Locate the cell with the specified text and output its (X, Y) center coordinate. 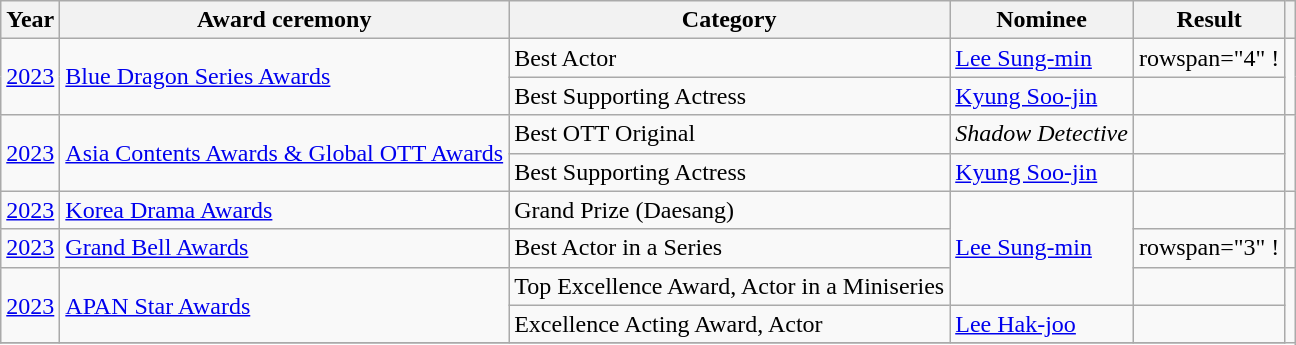
Blue Dragon Series Awards (284, 77)
Nominee (1042, 20)
Best Actor in a Series (730, 248)
Grand Bell Awards (284, 248)
Grand Prize (Daesang) (730, 210)
Asia Contents Awards & Global OTT Awards (284, 153)
Best Actor (730, 58)
Result (1209, 20)
APAN Star Awards (284, 305)
Best OTT Original (730, 134)
Korea Drama Awards (284, 210)
rowspan="3" ! (1209, 248)
Excellence Acting Award, Actor (730, 324)
Top Excellence Award, Actor in a Miniseries (730, 286)
Shadow Detective (1042, 134)
Year (30, 20)
Category (730, 20)
rowspan="4" ! (1209, 58)
Award ceremony (284, 20)
Lee Hak-joo (1042, 324)
